Search for the cell housing the specified text and yield its [x, y] center coordinate. 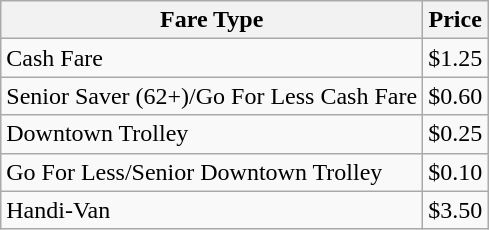
Price [456, 20]
$3.50 [456, 210]
Senior Saver (62+)/Go For Less Cash Fare [212, 96]
Fare Type [212, 20]
$0.25 [456, 134]
Downtown Trolley [212, 134]
$0.60 [456, 96]
Go For Less/Senior Downtown Trolley [212, 172]
Handi-Van [212, 210]
$0.10 [456, 172]
$1.25 [456, 58]
Cash Fare [212, 58]
